Provide the [x, y] coordinate of the cell's center where the given text is located.  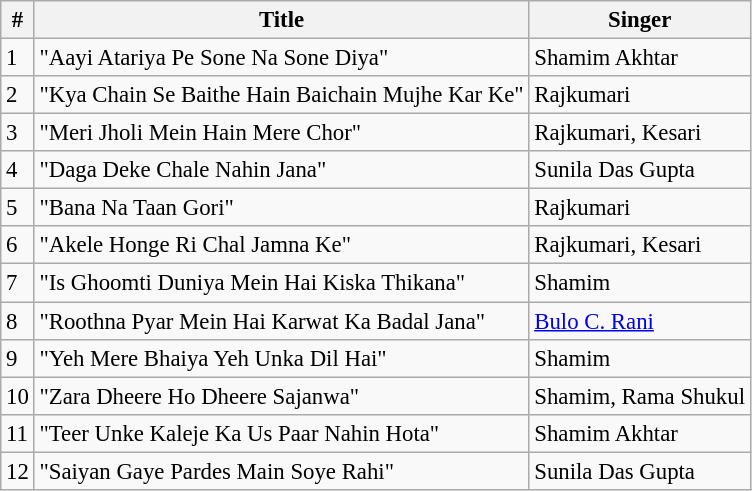
"Bana Na Taan Gori" [282, 208]
"Kya Chain Se Baithe Hain Baichain Mujhe Kar Ke" [282, 95]
"Akele Honge Ri Chal Jamna Ke" [282, 245]
"Teer Unke Kaleje Ka Us Paar Nahin Hota" [282, 433]
9 [18, 358]
"Zara Dheere Ho Dheere Sajanwa" [282, 396]
"Meri Jholi Mein Hain Mere Chor" [282, 133]
12 [18, 471]
"Yeh Mere Bhaiya Yeh Unka Dil Hai" [282, 358]
5 [18, 208]
# [18, 20]
Singer [640, 20]
Shamim, Rama Shukul [640, 396]
7 [18, 283]
4 [18, 170]
Title [282, 20]
"Is Ghoomti Duniya Mein Hai Kiska Thikana" [282, 283]
Bulo C. Rani [640, 321]
6 [18, 245]
10 [18, 396]
"Aayi Atariya Pe Sone Na Sone Diya" [282, 58]
"Roothna Pyar Mein Hai Karwat Ka Badal Jana" [282, 321]
"Daga Deke Chale Nahin Jana" [282, 170]
3 [18, 133]
"Saiyan Gaye Pardes Main Soye Rahi" [282, 471]
2 [18, 95]
11 [18, 433]
8 [18, 321]
1 [18, 58]
